Output the [X, Y] coordinate of the center of the cell containing the given text.  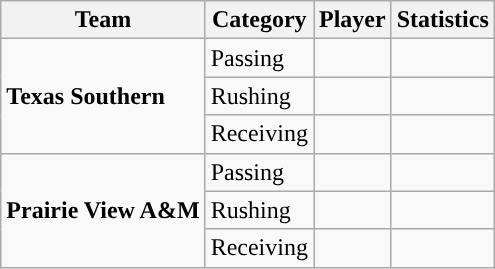
Player [353, 20]
Category [259, 20]
Statistics [442, 20]
Prairie View A&M [103, 210]
Texas Southern [103, 96]
Team [103, 20]
